Pinpoint the cell where the given text exists, returning its [X, Y] midpoint coordinate. 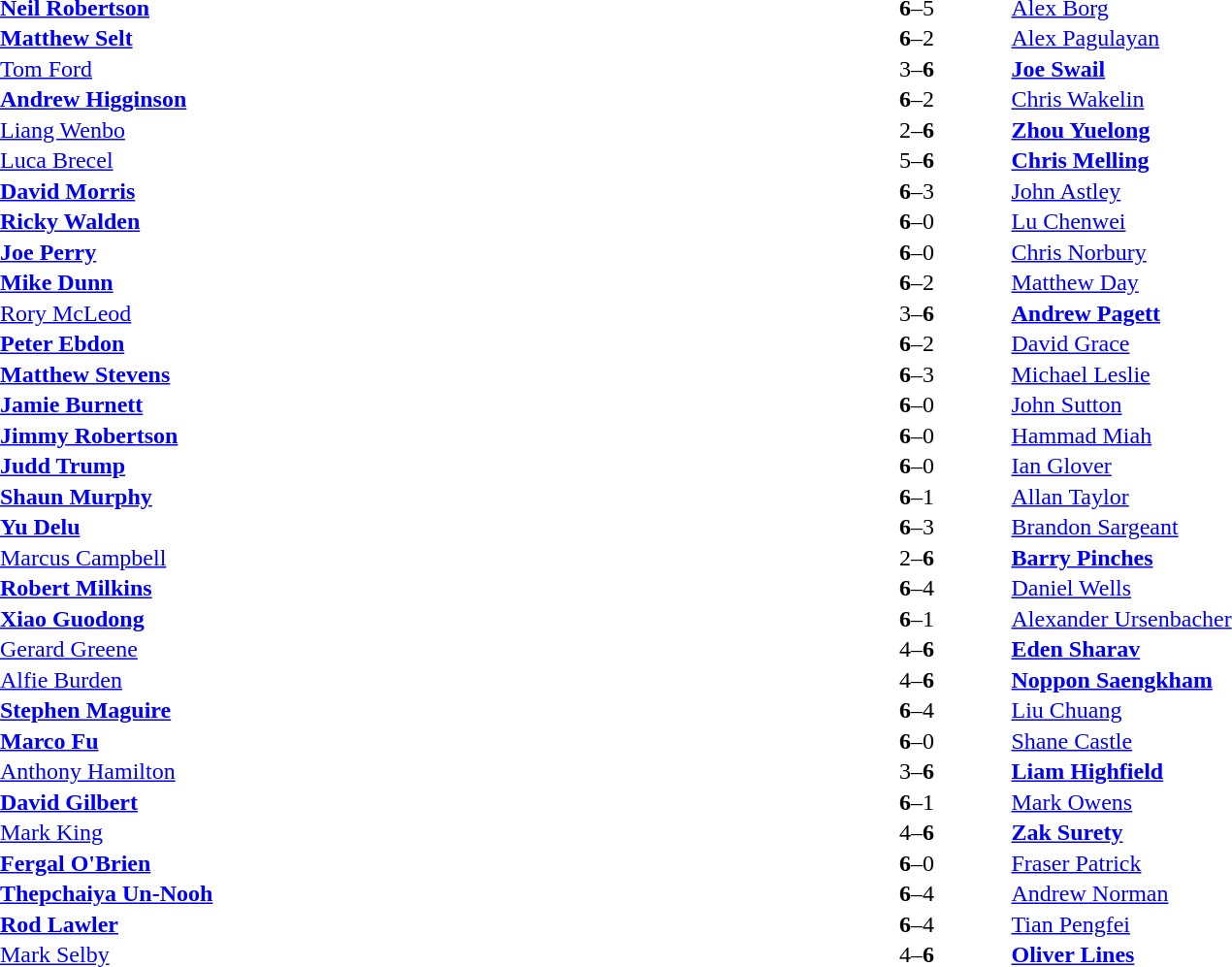
5–6 [916, 160]
